Return (x, y) of the center of cell containing provided text 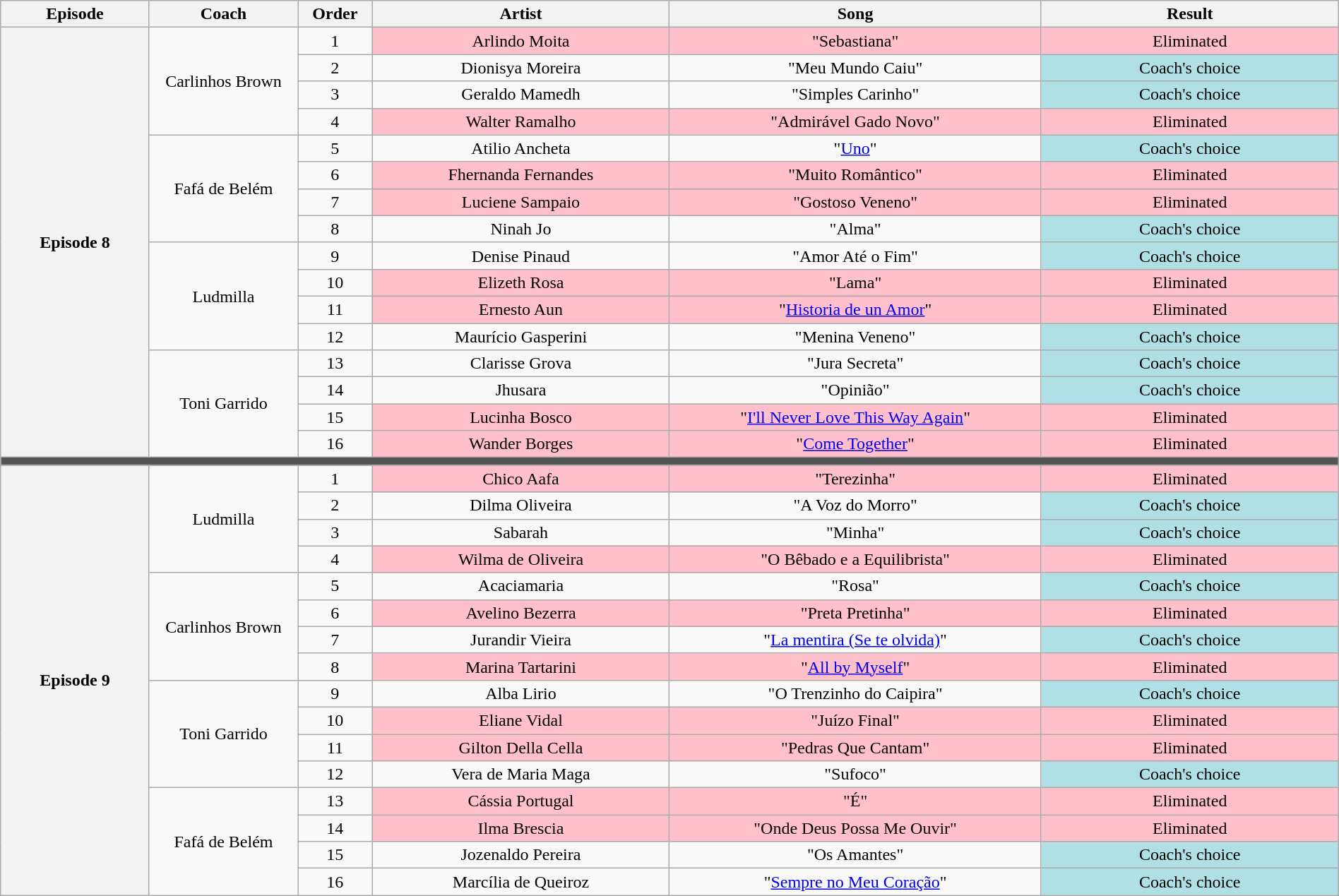
Artist (521, 14)
"Os Amantes" (855, 855)
"Preta Pretinha" (855, 613)
Ernesto Aun (521, 309)
Episode 9 (75, 681)
Song (855, 14)
Jhusara (521, 390)
"All by Myself" (855, 667)
Ilma Brescia (521, 828)
Fhernanda Fernandes (521, 175)
Gilton Della Cella (521, 748)
"É" (855, 801)
Avelino Bezerra (521, 613)
Jozenaldo Pereira (521, 855)
Vera de Maria Maga (521, 775)
Ninah Jo (521, 229)
"Rosa" (855, 586)
Cássia Portugal (521, 801)
Result (1189, 14)
"Meu Mundo Caiu" (855, 68)
"Admirável Gado Novo" (855, 121)
"Simples Carinho" (855, 95)
Elizeth Rosa (521, 282)
Wander Borges (521, 444)
Denise Pinaud (521, 256)
Clarisse Grova (521, 364)
"Opinião" (855, 390)
Alba Lirio (521, 693)
Dionisya Moreira (521, 68)
"Historia de un Amor" (855, 309)
"La mentira (Se te olvida)" (855, 640)
Arlindo Moita (521, 41)
"Sebastiana" (855, 41)
Episode (75, 14)
Sabarah (521, 532)
Lucinha Bosco (521, 417)
"Pedras Que Cantam" (855, 748)
"Gostoso Veneno" (855, 202)
Acaciamaria (521, 586)
"Lama" (855, 282)
"I'll Never Love This Way Again" (855, 417)
"Uno" (855, 148)
Luciene Sampaio (521, 202)
Maurício Gasperini (521, 337)
"Jura Secreta" (855, 364)
Coach (223, 14)
"Amor Até o Fim" (855, 256)
"Onde Deus Possa Me Ouvir" (855, 828)
"Muito Romântico" (855, 175)
Marcília de Queiroz (521, 882)
Wilma de Oliveira (521, 559)
"Minha" (855, 532)
"Sufoco" (855, 775)
Marina Tartarini (521, 667)
Order (335, 14)
Jurandir Vieira (521, 640)
"A Voz do Morro" (855, 506)
"O Bêbado e a Equilibrista" (855, 559)
Atilio Ancheta (521, 148)
"Come Together" (855, 444)
Eliane Vidal (521, 720)
Episode 8 (75, 243)
"Sempre no Meu Coração" (855, 882)
"Alma" (855, 229)
Chico Aafa (521, 479)
"Juízo Final" (855, 720)
"Terezinha" (855, 479)
"O Trenzinho do Caipira" (855, 693)
Walter Ramalho (521, 121)
Dilma Oliveira (521, 506)
Geraldo Mamedh (521, 95)
"Menina Veneno" (855, 337)
